Search for the cell housing the specified text and yield its [x, y] center coordinate. 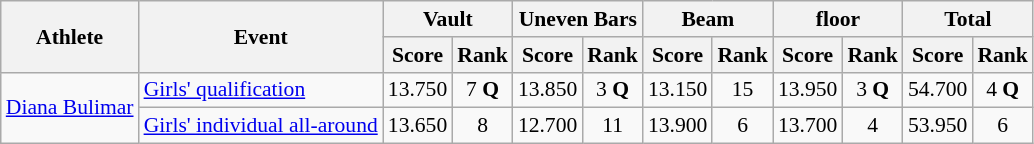
Diana Bulimar [70, 108]
Event [261, 36]
Athlete [70, 36]
15 [742, 90]
Uneven Bars [578, 19]
Vault [448, 19]
13.950 [808, 90]
floor [838, 19]
53.950 [938, 126]
8 [482, 126]
Total [968, 19]
11 [612, 126]
4 [872, 126]
12.700 [548, 126]
13.700 [808, 126]
13.150 [678, 90]
13.850 [548, 90]
Girls' qualification [261, 90]
13.900 [678, 126]
13.650 [418, 126]
54.700 [938, 90]
Girls' individual all-around [261, 126]
4 Q [1002, 90]
Beam [708, 19]
13.750 [418, 90]
7 Q [482, 90]
